From the cell containing the given text, extract its center point as (x, y) coordinate. 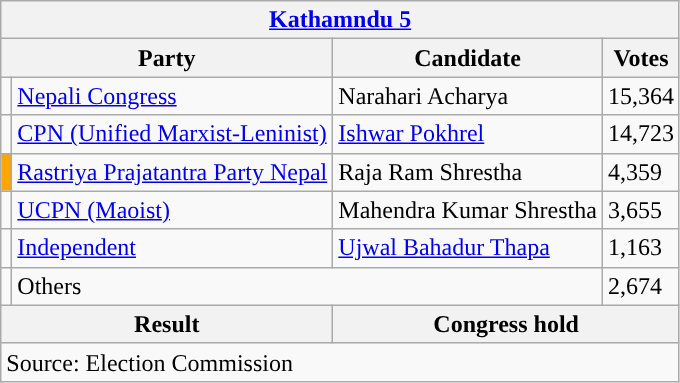
Ujwal Bahadur Thapa (468, 248)
Independent (172, 248)
Ishwar Pokhrel (468, 134)
3,655 (640, 210)
UCPN (Maoist) (172, 210)
Result (167, 324)
Congress hold (506, 324)
Kathamndu 5 (340, 20)
1,163 (640, 248)
14,723 (640, 134)
Source: Election Commission (340, 362)
2,674 (640, 286)
Others (308, 286)
4,359 (640, 172)
Mahendra Kumar Shrestha (468, 210)
15,364 (640, 96)
Nepali Congress (172, 96)
Votes (640, 58)
Party (167, 58)
Rastriya Prajatantra Party Nepal (172, 172)
Raja Ram Shrestha (468, 172)
CPN (Unified Marxist-Leninist) (172, 134)
Candidate (468, 58)
Narahari Acharya (468, 96)
